Identify which cell holds the provided text, then report its (X, Y) central coordinate. 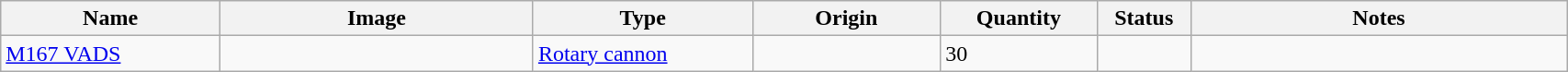
Type (643, 18)
Image (377, 18)
M167 VADS (110, 54)
Notes (1378, 18)
Status (1144, 18)
Rotary cannon (643, 54)
Quantity (1019, 18)
30 (1019, 54)
Origin (847, 18)
Name (110, 18)
